Identify which cell holds the provided text, then report its [X, Y] central coordinate. 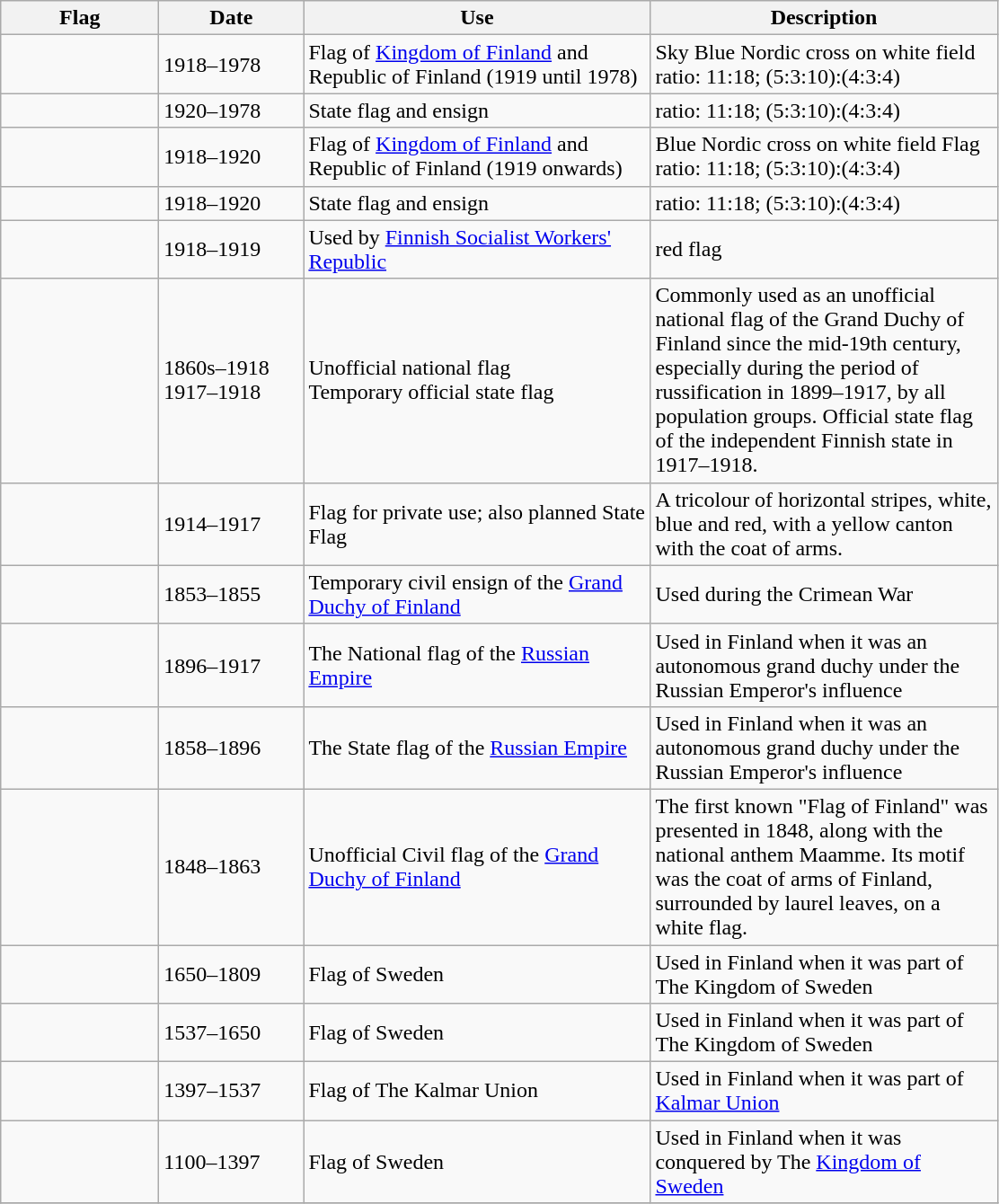
The National flag of the Russian Empire [477, 665]
Sky Blue Nordic cross on white field ratio: 11:18; (5:3:10):(4:3:4) [824, 65]
1918–1978 [232, 65]
Unofficial national flagTemporary official state flag [477, 381]
Used by Finnish Socialist Workers' Republic [477, 250]
Date [232, 18]
Flag [80, 18]
Flag of The Kalmar Union [477, 1091]
1860s–19181917–1918 [232, 381]
Flag of Kingdom of Finland and Republic of Finland (1919 onwards) [477, 156]
Blue Nordic cross on white field Flag ratio: 11:18; (5:3:10):(4:3:4) [824, 156]
red flag [824, 250]
Description [824, 18]
Flag of Kingdom of Finland and Republic of Finland (1919 until 1978) [477, 65]
1918–1919 [232, 250]
1848–1863 [232, 866]
Unofficial Civil flag of the Grand Duchy of Finland [477, 866]
Used during the Crimean War [824, 595]
1650–1809 [232, 974]
Use [477, 18]
Used in Finland when it was part of Kalmar Union [824, 1091]
1853–1855 [232, 595]
Used in Finland when it was conquered by The Kingdom of Sweden [824, 1162]
1537–1650 [232, 1033]
A tricolour of horizontal stripes, white, blue and red, with a yellow canton with the coat of arms. [824, 524]
The State flag of the Russian Empire [477, 748]
1920–1978 [232, 111]
1397–1537 [232, 1091]
1896–1917 [232, 665]
Temporary civil ensign of the Grand Duchy of Finland [477, 595]
Flag for private use; also planned State Flag [477, 524]
1914–1917 [232, 524]
1100–1397 [232, 1162]
1858–1896 [232, 748]
